From the cell containing the given text, extract its center point as (x, y) coordinate. 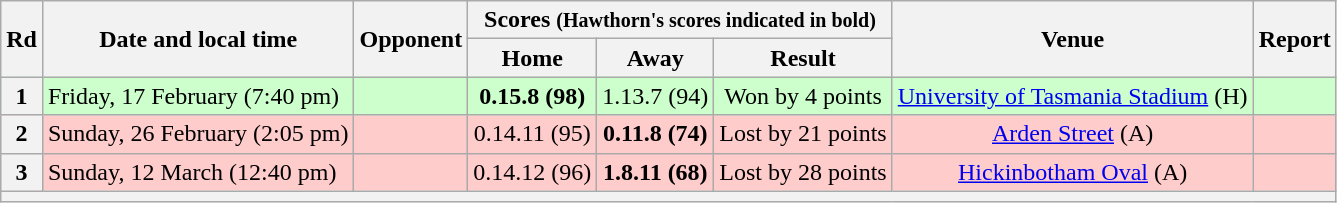
Home (532, 58)
Sunday, 26 February (2:05 pm) (198, 134)
Report (1294, 39)
Result (803, 58)
1.8.11 (68) (656, 172)
Rd (22, 39)
0.15.8 (98) (532, 96)
Lost by 28 points (803, 172)
Date and local time (198, 39)
Scores (Hawthorn's scores indicated in bold) (680, 20)
1 (22, 96)
Arden Street (A) (1072, 134)
Friday, 17 February (7:40 pm) (198, 96)
0.14.12 (96) (532, 172)
Venue (1072, 39)
2 (22, 134)
Sunday, 12 March (12:40 pm) (198, 172)
Away (656, 58)
0.11.8 (74) (656, 134)
0.14.11 (95) (532, 134)
Won by 4 points (803, 96)
1.13.7 (94) (656, 96)
University of Tasmania Stadium (H) (1072, 96)
Lost by 21 points (803, 134)
3 (22, 172)
Hickinbotham Oval (A) (1072, 172)
Opponent (411, 39)
